Locate the cell with the specified text and output its [X, Y] center coordinate. 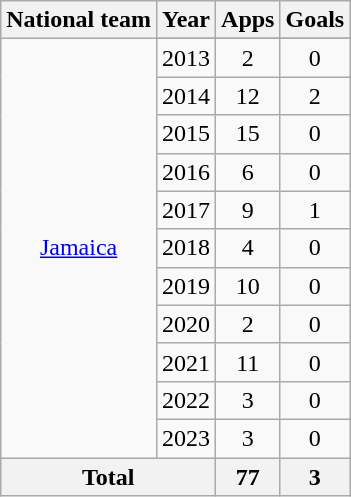
2020 [186, 324]
6 [248, 172]
2017 [186, 210]
National team [79, 20]
2021 [186, 362]
2016 [186, 172]
9 [248, 210]
Goals [315, 20]
11 [248, 362]
2022 [186, 400]
2023 [186, 438]
2013 [186, 58]
4 [248, 248]
10 [248, 286]
Total [108, 477]
12 [248, 96]
Apps [248, 20]
77 [248, 477]
2015 [186, 134]
15 [248, 134]
Year [186, 20]
2014 [186, 96]
2019 [186, 286]
2018 [186, 248]
Jamaica [79, 248]
1 [315, 210]
